Capture the cell that displays the provided text and extract its (x, y) central coordinate. 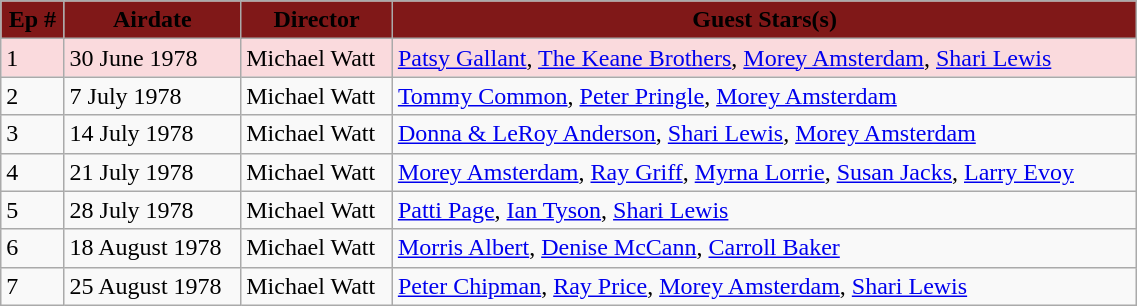
Patsy Gallant, The Keane Brothers, Morey Amsterdam, Shari Lewis (764, 58)
7 July 1978 (152, 96)
5 (32, 210)
1 (32, 58)
28 July 1978 (152, 210)
21 July 1978 (152, 172)
Patti Page, Ian Tyson, Shari Lewis (764, 210)
Peter Chipman, Ray Price, Morey Amsterdam, Shari Lewis (764, 286)
4 (32, 172)
Morris Albert, Denise McCann, Carroll Baker (764, 248)
Airdate (152, 20)
Donna & LeRoy Anderson, Shari Lewis, Morey Amsterdam (764, 134)
Guest Stars(s) (764, 20)
Ep # (32, 20)
Morey Amsterdam, Ray Griff, Myrna Lorrie, Susan Jacks, Larry Evoy (764, 172)
25 August 1978 (152, 286)
3 (32, 134)
2 (32, 96)
6 (32, 248)
Director (317, 20)
18 August 1978 (152, 248)
14 July 1978 (152, 134)
7 (32, 286)
Tommy Common, Peter Pringle, Morey Amsterdam (764, 96)
30 June 1978 (152, 58)
